Pinpoint the cell where the given text exists, returning its [X, Y] midpoint coordinate. 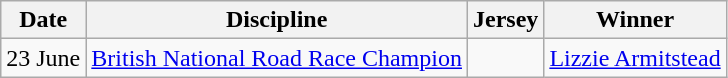
Date [44, 20]
Lizzie Armitstead [635, 58]
Jersey [505, 20]
British National Road Race Champion [277, 58]
23 June [44, 58]
Winner [635, 20]
Discipline [277, 20]
